Identify which cell holds the provided text, then report its [x, y] central coordinate. 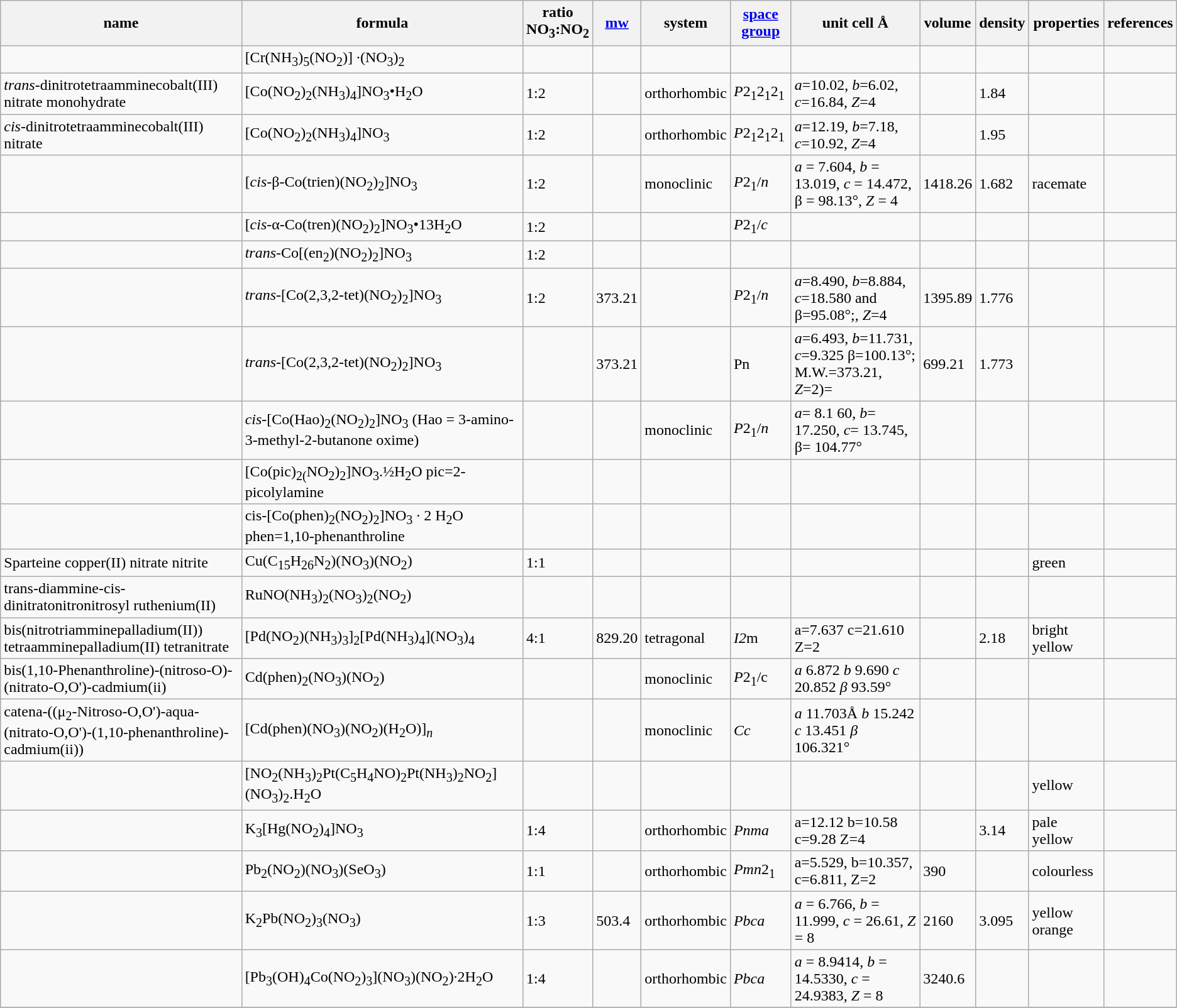
I2m [761, 638]
green [1066, 562]
a=10.02, b=6.02, c=16.84, Z=4 [855, 93]
a = 7.604, b = 13.019, c = 14.472, β = 98.13°, Z = 4 [855, 184]
1.776 [1002, 297]
cis-[Co(phen)2(NO2)2]NO3 · 2 H2O phen=1,10-phenanthroline [382, 527]
a=8.490, b=8.884, c=18.580 and β=95.08°;, Z=4 [855, 297]
[cis-β-Co(trien)(NO2)2]NO3 [382, 184]
3.14 [1002, 831]
[Co(pic)2(NO2)2]NO3.½H2O pic=2-picolylamine [382, 481]
Sparteine copper(II) nitrate nitrite [121, 562]
yellow orange [1066, 921]
RuNO(NH3)2(NO3)2(NO2) [382, 597]
a = 8.9414, b = 14.5330, c = 24.9383, Z = 8 [855, 978]
1:3 [558, 921]
503.4 [617, 921]
3.095 [1002, 921]
cis-dinitrotetraamminecobalt(III) nitrate [121, 134]
bis(1,10-Phenanthroline)-(nitroso-O)-(nitrato-O,O')-cadmium(ii) [121, 679]
formula [382, 23]
tetragonal [686, 638]
1395.89 [948, 297]
mw [617, 23]
Pb2(NO2)(NO3)(SeO3) [382, 871]
catena-((μ2-Nitroso-O,O')-aqua-(nitrato-O,O')-(1,10-phenanthroline)-cadmium(ii)) [121, 730]
1.95 [1002, 134]
390 [948, 871]
a=5.529, b=10.357, c=6.811, Z=2 [855, 871]
Pn [761, 363]
a=7.637 c=21.610 Z=2 [855, 638]
[NO2(NH3)2Pt(C5H4NO)2Pt(NH3)2NO2](NO3)2.H2O [382, 786]
references [1141, 23]
1418.26 [948, 184]
Cc [761, 730]
a 11.703Å b 15.242 c 13.451 β 106.321° [855, 730]
[Cd(phen)(NO3)(NO2)(H2O)]n [382, 730]
829.20 [617, 638]
Cd(phen)2(NO3)(NO2) [382, 679]
space group [761, 23]
system [686, 23]
racemate [1066, 184]
volume [948, 23]
K2Pb(NO2)3(NO3) [382, 921]
[Co(NO2)2(NH3)4]NO3•H2O [382, 93]
yellow [1066, 786]
1.84 [1002, 93]
Cu(C15H26N2)(NO3)(NO2) [382, 562]
[Cr(NH3)5(NO2)] ·(NO3)2 [382, 59]
trans-Co[(en2)(NO2)2]NO3 [382, 255]
2.18 [1002, 638]
3240.6 [948, 978]
a= 8.1 60, b= 17.250, c= 13.745, β= 104.77° [855, 430]
properties [1066, 23]
1.682 [1002, 184]
bis(nitrotriamminepalladium(II)) tetraamminepalladium(II) tetranitrate [121, 638]
name [121, 23]
[Co(NO2)2(NH3)4]NO3 [382, 134]
cis-[Co(Hao)2(NO2)2]NO3 (Hao = 3-amino-3-methyl-2-butanone oxime) [382, 430]
ratioNO3:NO2 [558, 23]
colourless [1066, 871]
[Pd(NO2)(NH3)3]2[Pd(NH3)4](NO3)4 [382, 638]
Pmn21 [761, 871]
density [1002, 23]
K3[Hg(NO2)4]NO3 [382, 831]
unit cell Å [855, 23]
a=6.493, b=11.731, c=9.325 β=100.13°; M.W.=373.21, Z=2)= [855, 363]
bright yellow [1066, 638]
trans-dinitrotetraamminecobalt(III) nitrate monohydrate [121, 93]
a = 6.766, b = 11.999, c = 26.61, Z = 8 [855, 921]
a=12.19, b=7.18, c=10.92, Z=4 [855, 134]
a=12.12 b=10.58 c=9.28 Z=4 [855, 831]
2160 [948, 921]
pale yellow [1066, 831]
[cis-α-Co(tren)(NO2)2]NO3•13H2O [382, 227]
1.773 [1002, 363]
4:1 [558, 638]
trans-diammine-cis-dinitratonitronitrosyl ruthenium(II) [121, 597]
699.21 [948, 363]
Pnma [761, 831]
[Pb3(OH)4Co(NO2)3](NO3)(NO2)·2H2O [382, 978]
a 6.872 b 9.690 c 20.852 β 93.59° [855, 679]
